Return the [x, y] coordinate for the center point of the cell that contains the specified text.  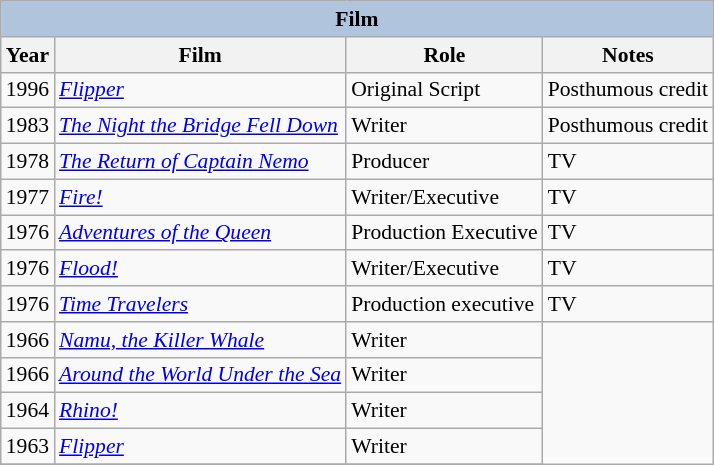
1964 [28, 411]
Notes [628, 55]
The Night the Bridge Fell Down [200, 126]
1963 [28, 447]
The Return of Captain Nemo [200, 162]
1996 [28, 90]
Production executive [444, 304]
Namu, the Killer Whale [200, 340]
Time Travelers [200, 304]
Role [444, 55]
1977 [28, 197]
1978 [28, 162]
Year [28, 55]
1983 [28, 126]
Flood! [200, 269]
Fire! [200, 197]
Producer [444, 162]
Around the World Under the Sea [200, 375]
Rhino! [200, 411]
Original Script [444, 90]
Production Executive [444, 233]
Adventures of the Queen [200, 233]
